Scan for the cell matching the given text and deliver its (x, y) coordinate at center. 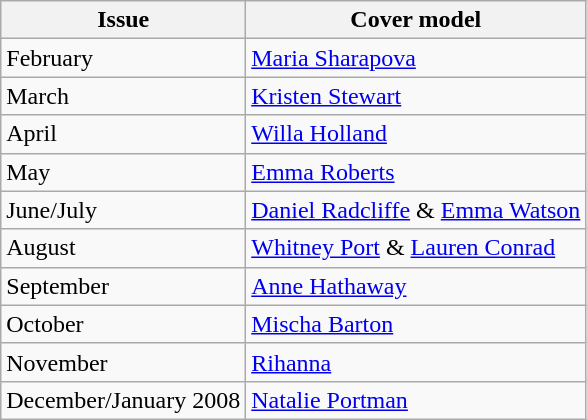
Issue (124, 20)
October (124, 324)
March (124, 96)
Mischa Barton (416, 324)
Willa Holland (416, 134)
Rihanna (416, 362)
November (124, 362)
February (124, 58)
June/July (124, 210)
September (124, 286)
Emma Roberts (416, 172)
December/January 2008 (124, 400)
Anne Hathaway (416, 286)
Kristen Stewart (416, 96)
Natalie Portman (416, 400)
Maria Sharapova (416, 58)
August (124, 248)
April (124, 134)
May (124, 172)
Cover model (416, 20)
Whitney Port & Lauren Conrad (416, 248)
Daniel Radcliffe & Emma Watson (416, 210)
